Identify which cell holds the provided text, then report its (x, y) central coordinate. 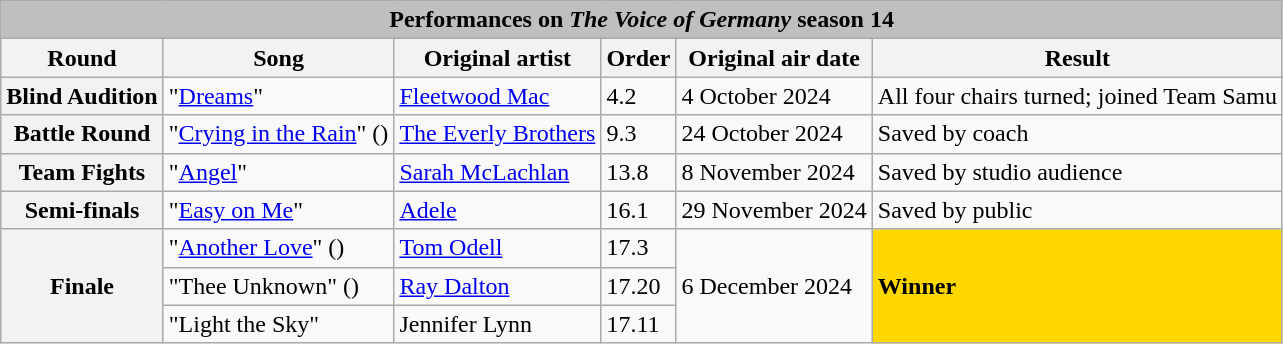
Team Fights (82, 172)
Semi-finals (82, 210)
13.8 (638, 172)
Saved by coach (1077, 134)
24 October 2024 (774, 134)
Round (82, 58)
Adele (498, 210)
"Easy on Me" (278, 210)
Battle Round (82, 134)
Fleetwood Mac (498, 96)
17.11 (638, 324)
29 November 2024 (774, 210)
4.2 (638, 96)
"Angel" (278, 172)
Sarah McLachlan (498, 172)
17.3 (638, 248)
Saved by public (1077, 210)
Winner (1077, 286)
"Another Love" () (278, 248)
Result (1077, 58)
Performances on The Voice of Germany season 14 (642, 20)
9.3 (638, 134)
Jennifer Lynn (498, 324)
Blind Audition (82, 96)
16.1 (638, 210)
Finale (82, 286)
Original air date (774, 58)
17.20 (638, 286)
"Dreams" (278, 96)
Saved by studio audience (1077, 172)
Tom Odell (498, 248)
4 October 2024 (774, 96)
Song (278, 58)
"Crying in the Rain" () (278, 134)
Ray Dalton (498, 286)
"Thee Unknown" () (278, 286)
6 December 2024 (774, 286)
The Everly Brothers (498, 134)
8 November 2024 (774, 172)
All four chairs turned; joined Team Samu (1077, 96)
Original artist (498, 58)
"Light the Sky" (278, 324)
Order (638, 58)
